Locate the cell with the specified text and output its (X, Y) center coordinate. 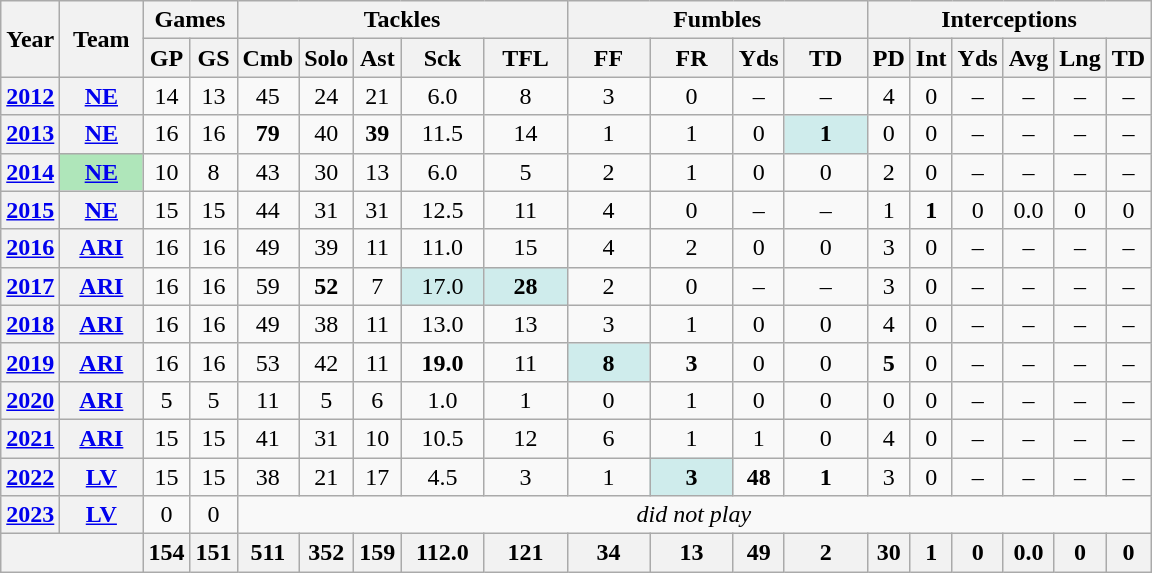
2013 (30, 134)
Fumbles (717, 20)
Avg (1028, 58)
59 (268, 286)
Tackles (402, 20)
2020 (30, 400)
19.0 (442, 362)
17.0 (442, 286)
17 (378, 477)
79 (268, 134)
40 (326, 134)
TFL (526, 58)
53 (268, 362)
13.0 (442, 324)
Interceptions (1008, 20)
41 (268, 438)
Sck (442, 58)
34 (608, 553)
10.5 (442, 438)
24 (326, 96)
Games (190, 20)
2022 (30, 477)
2023 (30, 515)
did not play (694, 515)
2019 (30, 362)
2021 (30, 438)
12 (526, 438)
PD (888, 58)
Team (102, 39)
42 (326, 362)
112.0 (442, 553)
FF (608, 58)
2018 (30, 324)
2015 (30, 210)
43 (268, 172)
1.0 (442, 400)
48 (758, 477)
11.0 (442, 248)
GS (214, 58)
52 (326, 286)
FR (692, 58)
7 (378, 286)
4.5 (442, 477)
Ast (378, 58)
121 (526, 553)
44 (268, 210)
11.5 (442, 134)
154 (166, 553)
12.5 (442, 210)
Cmb (268, 58)
Lng (1080, 58)
2017 (30, 286)
Year (30, 39)
2014 (30, 172)
352 (326, 553)
Int (931, 58)
511 (268, 553)
Solo (326, 58)
GP (166, 58)
159 (378, 553)
45 (268, 96)
2016 (30, 248)
28 (526, 286)
2012 (30, 96)
151 (214, 553)
